Scan for the cell matching the given text and deliver its [x, y] coordinate at center. 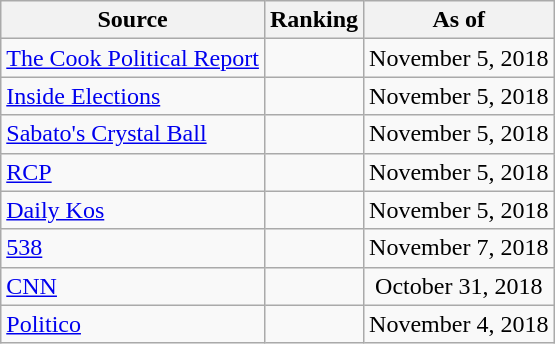
October 31, 2018 [459, 286]
Inside Elections [133, 96]
538 [133, 248]
CNN [133, 286]
Politico [133, 324]
The Cook Political Report [133, 58]
November 7, 2018 [459, 248]
As of [459, 20]
November 4, 2018 [459, 324]
Source [133, 20]
Ranking [314, 20]
Daily Kos [133, 210]
RCP [133, 172]
Sabato's Crystal Ball [133, 134]
